Provide the [X, Y] coordinate of the cell's center where the given text is located.  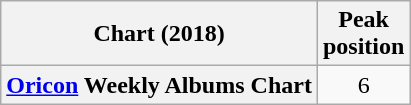
Peakposition [363, 34]
Oricon Weekly Albums Chart [160, 85]
6 [363, 85]
Chart (2018) [160, 34]
